Scan for the cell matching the given text and deliver its (X, Y) coordinate at center. 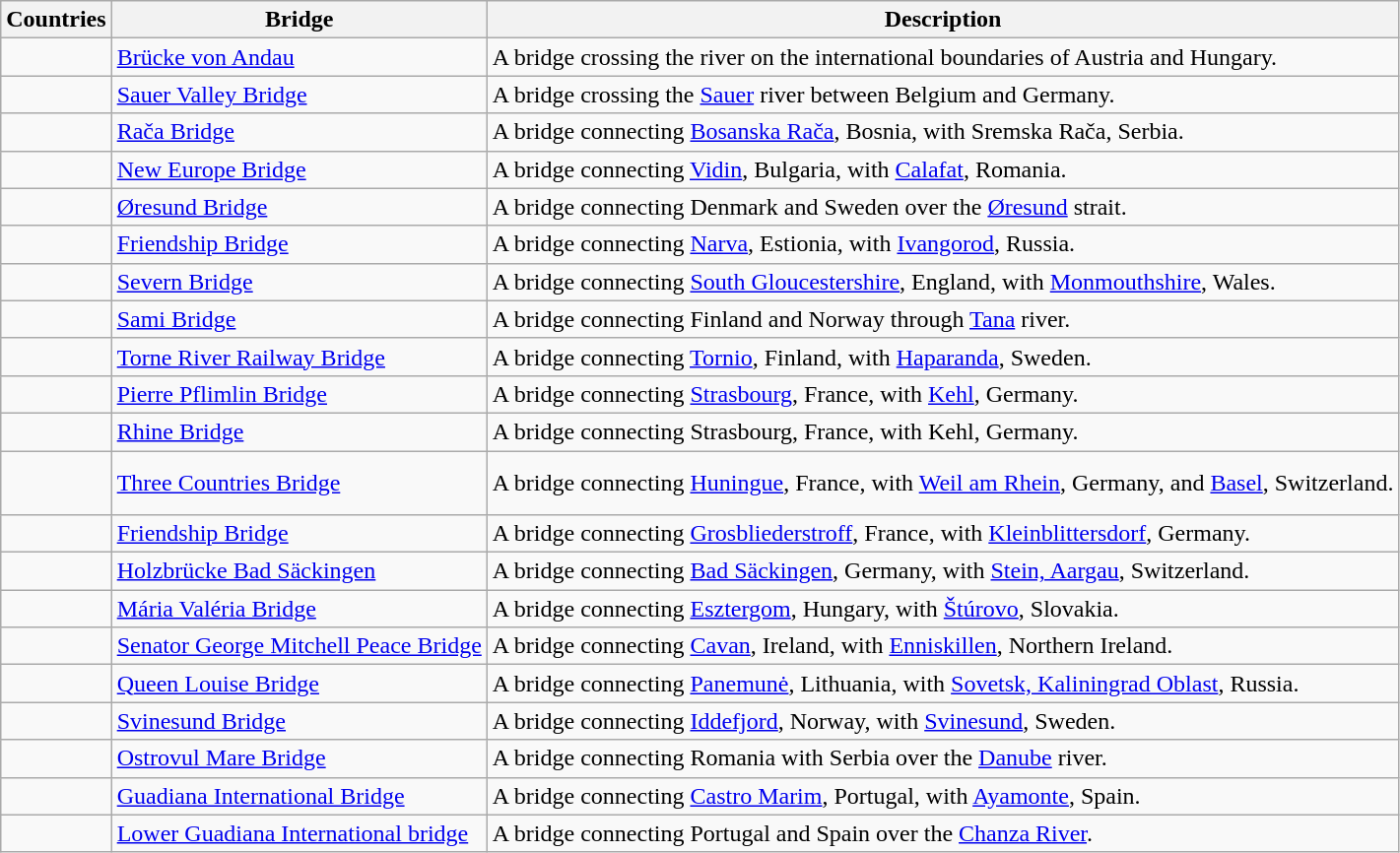
Countries (56, 20)
Sauer Valley Bridge (300, 95)
A bridge connecting South Gloucestershire, England, with Monmouthshire, Wales. (943, 282)
A bridge crossing the river on the international boundaries of Austria and Hungary. (943, 57)
Sami Bridge (300, 319)
Pierre Pflimlin Bridge (300, 394)
A bridge connecting Esztergom, Hungary, with Štúrovo, Slovakia. (943, 609)
A bridge connecting Castro Marim, Portugal, with Ayamonte, Spain. (943, 796)
Svinesund Bridge (300, 721)
A bridge connecting Tornio, Finland, with Haparanda, Sweden. (943, 357)
A bridge connecting Bad Säckingen, Germany, with Stein, Aargau, Switzerland. (943, 571)
A bridge connecting Narva, Estionia, with Ivangorod, Russia. (943, 244)
Description (943, 20)
A bridge connecting Bosanska Rača, Bosnia, with Sremska Rača, Serbia. (943, 132)
A bridge connecting Panemunė, Lithuania, with Sovetsk, Kaliningrad Oblast, Russia. (943, 684)
A bridge connecting Finland and Norway through Tana river. (943, 319)
Rača Bridge (300, 132)
Rhine Bridge (300, 431)
Queen Louise Bridge (300, 684)
Holzbrücke Bad Säckingen (300, 571)
Bridge (300, 20)
A bridge connecting Iddefjord, Norway, with Svinesund, Sweden. (943, 721)
A bridge connecting Huningue, France, with Weil am Rhein, Germany, and Basel, Switzerland. (943, 483)
New Europe Bridge (300, 169)
A bridge connecting Denmark and Sweden over the Øresund strait. (943, 207)
A bridge connecting Grosbliederstroff, France, with Kleinblittersdorf, Germany. (943, 534)
Senator George Mitchell Peace Bridge (300, 646)
Lower Guadiana International bridge (300, 833)
A bridge connecting Vidin, Bulgaria, with Calafat, Romania. (943, 169)
Severn Bridge (300, 282)
A bridge connecting Cavan, Ireland, with Enniskillen, Northern Ireland. (943, 646)
Guadiana International Bridge (300, 796)
Øresund Bridge (300, 207)
Ostrovul Mare Bridge (300, 758)
Three Countries Bridge (300, 483)
Brücke von Andau (300, 57)
A bridge crossing the Sauer river between Belgium and Germany. (943, 95)
A bridge connecting Romania with Serbia over the Danube river. (943, 758)
Mária Valéria Bridge (300, 609)
A bridge connecting Portugal and Spain over the Chanza River. (943, 833)
Torne River Railway Bridge (300, 357)
